Determine the [X, Y] coordinate at the center of the cell enclosing the given text.  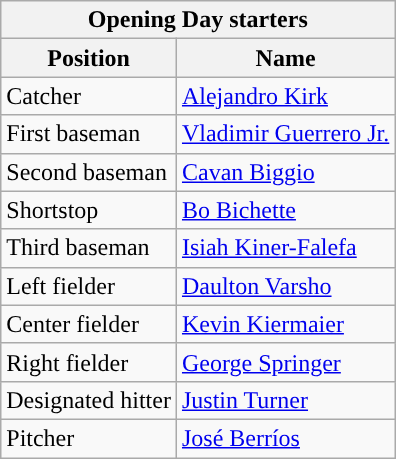
Vladimir Guerrero Jr. [285, 134]
José Berríos [285, 438]
Position [89, 58]
Catcher [89, 96]
Bo Bichette [285, 210]
Second baseman [89, 172]
Third baseman [89, 248]
First baseman [89, 134]
Right fielder [89, 362]
Justin Turner [285, 400]
Daulton Varsho [285, 286]
Alejandro Kirk [285, 96]
George Springer [285, 362]
Opening Day starters [198, 20]
Name [285, 58]
Left fielder [89, 286]
Kevin Kiermaier [285, 324]
Isiah Kiner-Falefa [285, 248]
Center fielder [89, 324]
Shortstop [89, 210]
Pitcher [89, 438]
Designated hitter [89, 400]
Cavan Biggio [285, 172]
